Scan for the cell matching the given text and deliver its (x, y) coordinate at center. 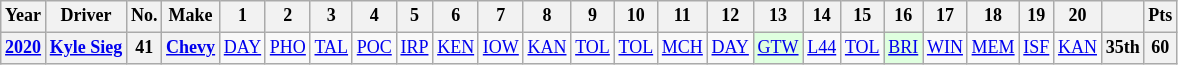
ISF (1036, 48)
3 (331, 16)
13 (778, 16)
Driver (86, 16)
9 (592, 16)
5 (414, 16)
12 (730, 16)
KEN (456, 48)
18 (993, 16)
60 (1160, 48)
No. (144, 16)
2 (288, 16)
1 (242, 16)
16 (904, 16)
8 (547, 16)
35th (1122, 48)
4 (374, 16)
WIN (946, 48)
11 (682, 16)
PHO (288, 48)
Year (24, 16)
TAL (331, 48)
Make (191, 16)
L44 (822, 48)
10 (636, 16)
BRI (904, 48)
6 (456, 16)
MCH (682, 48)
2020 (24, 48)
Pts (1160, 16)
Kyle Sieg (86, 48)
17 (946, 16)
POC (374, 48)
GTW (778, 48)
IRP (414, 48)
14 (822, 16)
MEM (993, 48)
Chevy (191, 48)
IOW (500, 48)
41 (144, 48)
19 (1036, 16)
20 (1078, 16)
15 (862, 16)
7 (500, 16)
